Return [x, y] of the center of cell containing provided text 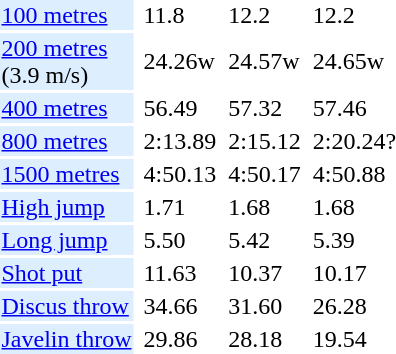
29.86 [180, 339]
12.2 [265, 15]
57.32 [265, 108]
Long jump [66, 240]
1.71 [180, 207]
5.50 [180, 240]
24.26w [180, 62]
1.68 [265, 207]
200 metres (3.9 m/s) [66, 62]
24.57w [265, 62]
4:50.13 [180, 174]
28.18 [265, 339]
800 metres [66, 141]
2:15.12 [265, 141]
11.63 [180, 273]
4:50.17 [265, 174]
31.60 [265, 306]
Shot put [66, 273]
1500 metres [66, 174]
Discus throw [66, 306]
100 metres [66, 15]
11.8 [180, 15]
High jump [66, 207]
Javelin throw [66, 339]
34.66 [180, 306]
56.49 [180, 108]
10.37 [265, 273]
400 metres [66, 108]
2:13.89 [180, 141]
5.42 [265, 240]
